Provide the [x, y] coordinate of the cell's center where the given text is located.  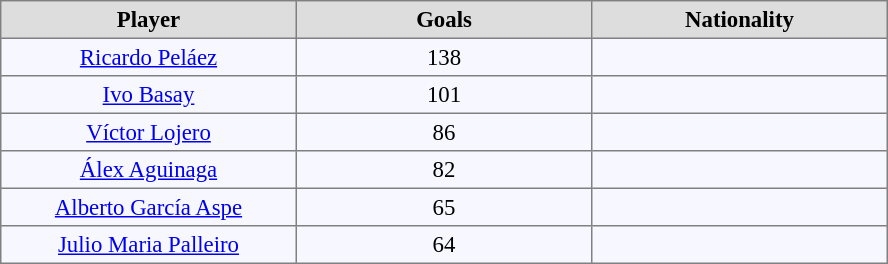
64 [444, 245]
86 [444, 132]
65 [444, 207]
Nationality [740, 20]
138 [444, 57]
Ivo Basay [149, 95]
Goals [444, 20]
82 [444, 170]
Víctor Lojero [149, 132]
101 [444, 95]
Julio Maria Palleiro [149, 245]
Ricardo Peláez [149, 57]
Player [149, 20]
Álex Aguinaga [149, 170]
Alberto García Aspe [149, 207]
